Detect which cell encompasses the target text, then output its [x, y] center coordinate. 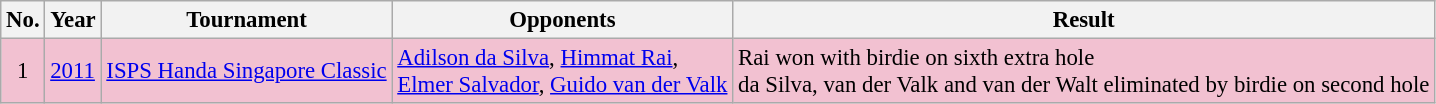
Result [1084, 20]
Adilson da Silva, Himmat Rai, Elmer Salvador, Guido van der Valk [562, 72]
1 [23, 72]
No. [23, 20]
ISPS Handa Singapore Classic [246, 72]
Rai won with birdie on sixth extra holeda Silva, van der Valk and van der Walt eliminated by birdie on second hole [1084, 72]
Opponents [562, 20]
Tournament [246, 20]
Year [73, 20]
2011 [73, 72]
